Return (X, Y) of the center of cell containing provided text 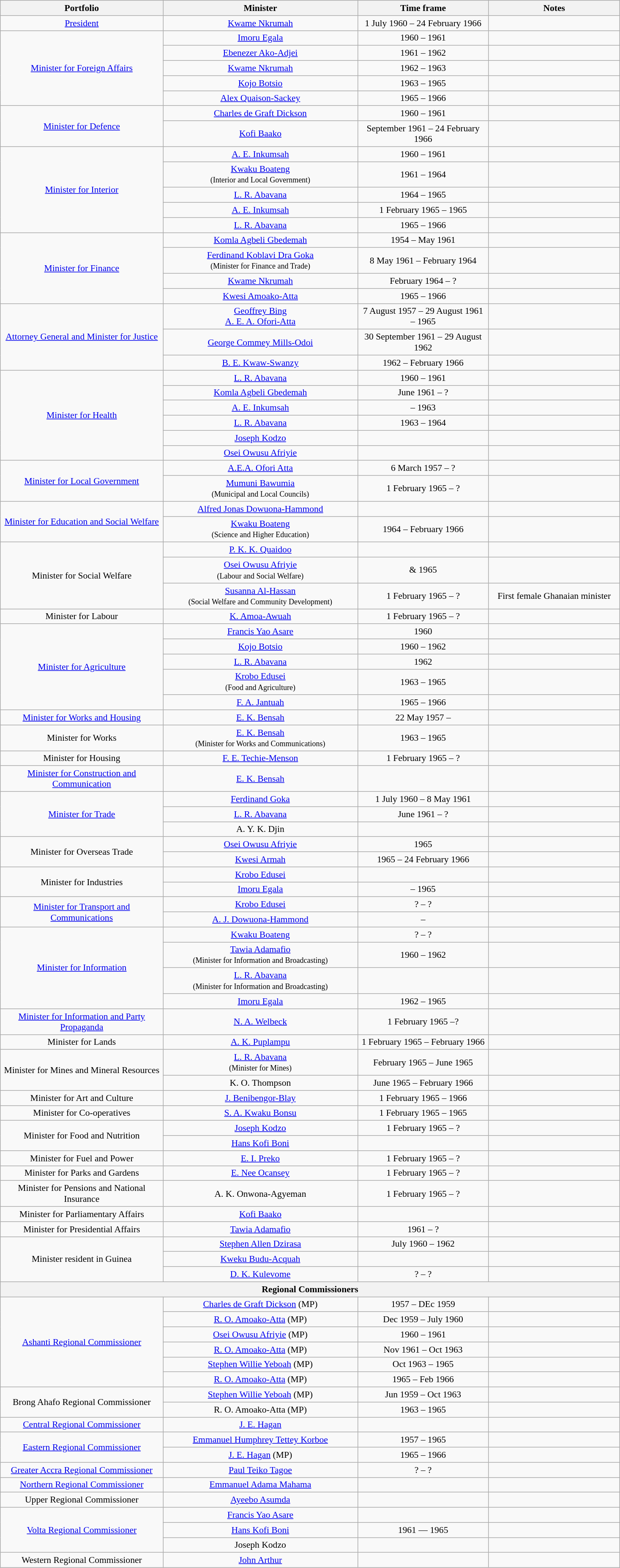
– 1965 (423, 889)
F. A. Jantuah (260, 703)
Minister for Pensions and National Insurance (82, 1193)
1962 – 1963 (423, 68)
First female Ghanaian minister (554, 596)
Volta Regional Commissioner (82, 1530)
J. E. Hagan (260, 1425)
Minister for Finance (82, 268)
Minister for Information (82, 968)
Geoffrey BingA. E. A. Ofori-Atta (260, 317)
Minister for Information and Party Propaganda (82, 1022)
1964 – 1965 (423, 195)
– 1963 (423, 408)
Ayeebo Asumda (260, 1500)
K. O. Thompson (260, 1083)
Ferdinand Koblavi Dra Goka(Minister for Finance and Trade) (260, 261)
Attorney General and Minister for Justice (82, 337)
A. Y. K. Djin (260, 829)
Minister for Defence (82, 127)
1965 (423, 845)
E. Nee Ocansey (260, 1173)
Alex Quaison-Sackey (260, 98)
Minister resident in Guinea (82, 1259)
A. J. Dowuona-Hammond (260, 920)
1954 – May 1961 (423, 240)
Ebenezer Ako-Adjei (260, 53)
Paul Teiko Tagoe (260, 1470)
Osei Owusu Afriyie(Labour and Social Welfare) (260, 570)
Minister for Parliamentary Affairs (82, 1214)
1 July 1960 – 8 May 1961 (423, 799)
1957 – DEc 1959 (423, 1304)
Minister for Presidential Affairs (82, 1229)
Minister for Fuel and Power (82, 1158)
Northern Regional Commissioner (82, 1485)
June 1965 – February 1966 (423, 1083)
Charles de Graft Dickson (MP) (260, 1304)
1962 – February 1966 (423, 363)
George Commey Mills-Odoi (260, 342)
Kwaku Boateng(Interior and Local Government) (260, 175)
Stephen Allen Dzirasa (260, 1244)
1962 – 1965 (423, 1001)
July 1960 – 1962 (423, 1244)
1 July 1960 – 24 February 1966 (423, 23)
S. A. Kwaku Bonsu (260, 1113)
Brong Ahafo Regional Commissioner (82, 1402)
30 September 1961 – 29 August 1962 (423, 342)
Krobo Edusei(Food and Agriculture) (260, 682)
7 August 1957 – 29 August 1961 – 1965 (423, 317)
Emmanuel Humphrey Tettey Korboe (260, 1440)
A. K. Onwona-Agyeman (260, 1193)
Minister for Construction and Communication (82, 779)
Central Regional Commissioner (82, 1425)
Kweku Budu-Acquah (260, 1259)
1961 – ? (423, 1229)
Kwaku Boateng (260, 935)
D. K. Kulevome (260, 1275)
February 1964 – ? (423, 281)
Minister for Art and Culture (82, 1098)
Regional Commissioners (310, 1289)
& 1965 (423, 570)
Minister for Education and Social Welfare (82, 522)
President (82, 23)
Charles de Graft Dickson (260, 114)
1 February 1965 –? (423, 1022)
Minister for Trade (82, 814)
L. R. Abavana(Minister for Mines) (260, 1063)
Ashanti Regional Commissioner (82, 1342)
1961 – 1962 (423, 53)
Tawia Adamafio(Minister for Information and Broadcasting) (260, 955)
1965 – 24 February 1966 (423, 859)
Kwaku Boateng(Science and Higher Education) (260, 530)
J. E. Hagan (MP) (260, 1455)
Minister (260, 8)
P. K. K. Quaidoo (260, 550)
L. R. Abavana(Minister for Information and Broadcasting) (260, 981)
Jun 1959 – Oct 1963 (423, 1395)
1965 – Feb 1966 (423, 1380)
J. Benibengor-Blay (260, 1098)
A. K. Puplampu (260, 1042)
Greater Accra Regional Commissioner (82, 1470)
Kwesi Amoako-Atta (260, 296)
Time frame (423, 8)
Minister for Social Welfare (82, 576)
8 May 1961 – February 1964 (423, 261)
Minister for Works and Housing (82, 717)
Eastern Regional Commissioner (82, 1448)
N. A. Welbeck (260, 1022)
E. I. Preko (260, 1158)
B. E. Kwaw-Swanzy (260, 363)
Minister for Labour (82, 617)
1 February 1965 – 1966 (423, 1098)
1961 — 1965 (423, 1530)
Oct 1963 – 1965 (423, 1364)
February 1965 – June 1965 (423, 1063)
Tawia Adamafio (260, 1229)
6 March 1957 – ? (423, 468)
Minister for Parks and Gardens (82, 1173)
E. K. Bensah(Minister for Works and Communications) (260, 738)
1962 (423, 662)
1957 – 1965 (423, 1440)
22 May 1957 – (423, 717)
Minister for Local Government (82, 481)
Osei Owusu Afriyie (MP) (260, 1334)
September 1961 – 24 February 1966 (423, 133)
F. E. Techie-Menson (260, 758)
Notes (554, 8)
John Arthur (260, 1560)
Minister for Agriculture (82, 667)
Minister for Mines and Mineral Resources (82, 1070)
1 February 1965 – February 1966 (423, 1042)
K. Amoa-Awuah (260, 617)
Susanna Al-Hassan(Social Welfare and Community Development) (260, 596)
Mumuni Bawumia(Municipal and Local Councils) (260, 488)
Portfolio (82, 8)
Minister for Industries (82, 882)
Minister for Co-operatives (82, 1113)
1960 (423, 632)
Kwesi Armah (260, 859)
Minister for Foreign Affairs (82, 68)
Minister for Interior (82, 190)
1961 – 1964 (423, 175)
Minister for Works (82, 738)
Minister for Health (82, 416)
Minister for Food and Nutrition (82, 1136)
Dec 1959 – July 1960 (423, 1320)
Alfred Jonas Dowuona-Hammond (260, 509)
Ferdinand Goka (260, 799)
1964 – February 1966 (423, 530)
Minister for Lands (82, 1042)
Emmanuel Adama Mahama (260, 1485)
Upper Regional Commissioner (82, 1500)
Minister for Overseas Trade (82, 852)
– (423, 920)
A.E.A. Ofori Atta (260, 468)
1963 – 1964 (423, 423)
Nov 1961 – Oct 1963 (423, 1350)
Minister for Housing (82, 758)
Minister for Transport and Communications (82, 912)
Western Regional Commissioner (82, 1560)
